Extract the [X, Y] coordinate from the center of the cell holding the provided text.  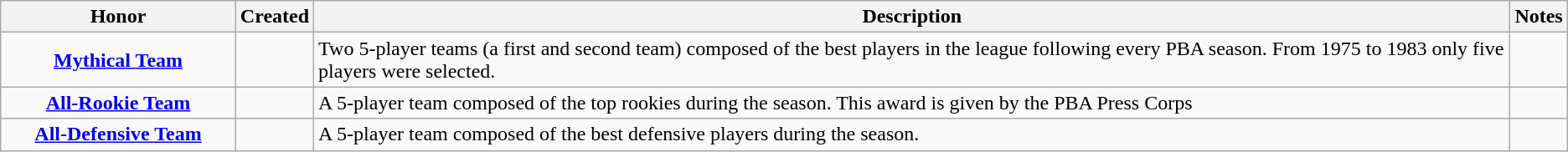
Created [275, 17]
A 5-player team composed of the best defensive players during the season. [912, 134]
Honor [119, 17]
All-Rookie Team [119, 103]
Mythical Team [119, 60]
Notes [1539, 17]
A 5-player team composed of the top rookies during the season. This award is given by the PBA Press Corps [912, 103]
All-Defensive Team [119, 134]
Description [912, 17]
